Capture the cell that displays the provided text and extract its [x, y] central coordinate. 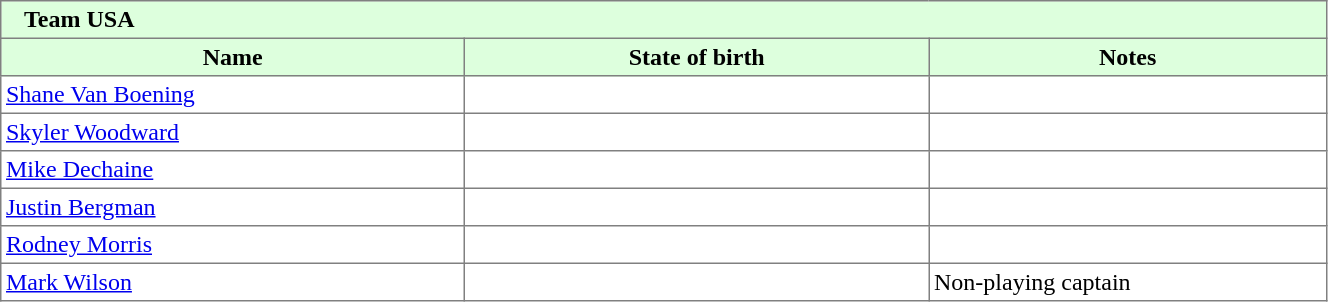
Mark Wilson [233, 282]
Team USA [664, 20]
Justin Bergman [233, 207]
Name [233, 57]
Notes [1128, 57]
Mike Dechaine [233, 170]
Shane Van Boening [233, 95]
Skyler Woodward [233, 132]
Non-playing captain [1128, 282]
State of birth [697, 57]
Rodney Morris [233, 245]
